Output the [x, y] coordinate of the center of the cell containing the given text.  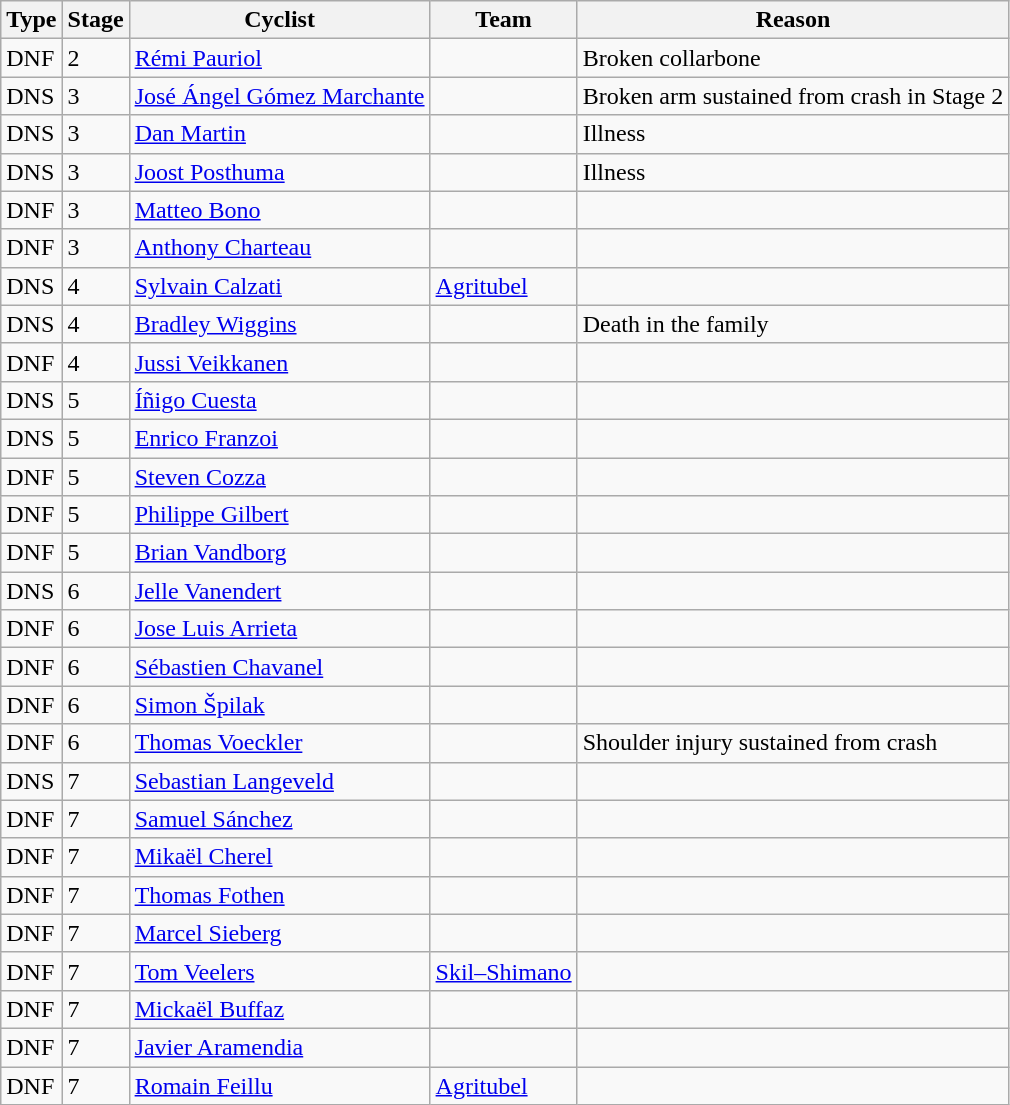
Romain Feillu [280, 1085]
Dan Martin [280, 134]
Team [504, 20]
Thomas Voeckler [280, 743]
Skil–Shimano [504, 971]
Sylvain Calzati [280, 286]
Íñigo Cuesta [280, 400]
Cyclist [280, 20]
Matteo Bono [280, 210]
Marcel Sieberg [280, 933]
Reason [793, 20]
Thomas Fothen [280, 895]
Joost Posthuma [280, 172]
Type [32, 20]
José Ángel Gómez Marchante [280, 96]
Steven Cozza [280, 477]
Shoulder injury sustained from crash [793, 743]
2 [96, 58]
Stage [96, 20]
Rémi Pauriol [280, 58]
Simon Špilak [280, 705]
Sebastian Langeveld [280, 781]
Jelle Vanendert [280, 591]
Death in the family [793, 324]
Jose Luis Arrieta [280, 629]
Tom Veelers [280, 971]
Philippe Gilbert [280, 515]
Sébastien Chavanel [280, 667]
Anthony Charteau [280, 248]
Broken arm sustained from crash in Stage 2 [793, 96]
Bradley Wiggins [280, 324]
Mickaël Buffaz [280, 1009]
Javier Aramendia [280, 1047]
Jussi Veikkanen [280, 362]
Samuel Sánchez [280, 819]
Enrico Franzoi [280, 438]
Mikaël Cherel [280, 857]
Broken collarbone [793, 58]
Brian Vandborg [280, 553]
